Detect which cell encompasses the target text, then output its (x, y) center coordinate. 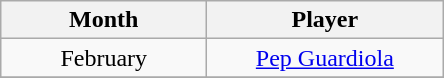
Month (104, 20)
Pep Guardiola (325, 58)
February (104, 58)
Player (325, 20)
